Provide the (X, Y) coordinate of the cell's center where the given text is located.  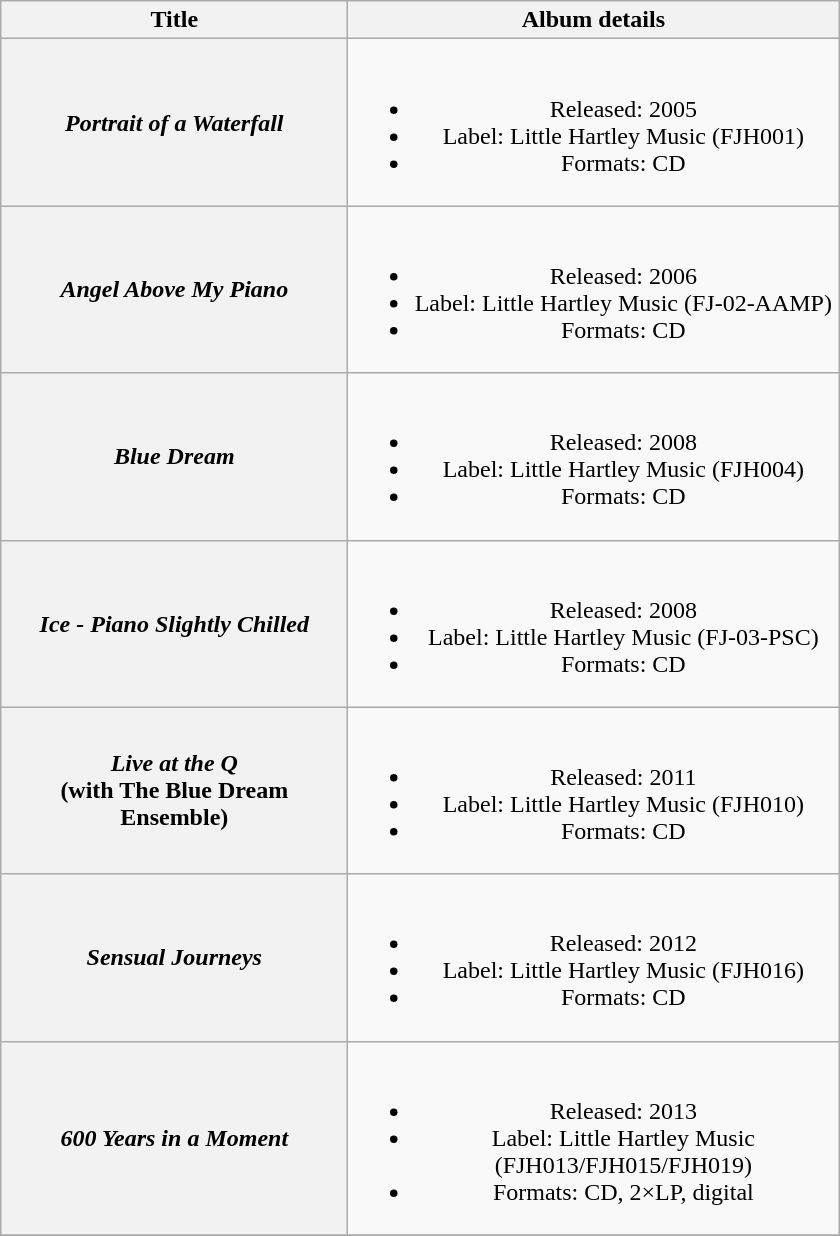
Released: 2008Label: Little Hartley Music (FJ-03-PSC)Formats: CD (594, 624)
Angel Above My Piano (174, 290)
Title (174, 20)
Released: 2008Label: Little Hartley Music (FJH004)Formats: CD (594, 456)
Released: 2013Label: Little Hartley Music (FJH013/FJH015/FJH019)Formats: CD, 2×LP, digital (594, 1138)
Portrait of a Waterfall (174, 122)
Ice - Piano Slightly Chilled (174, 624)
Released: 2005Label: Little Hartley Music (FJH001)Formats: CD (594, 122)
Released: 2011Label: Little Hartley Music (FJH010)Formats: CD (594, 790)
Sensual Journeys (174, 958)
600 Years in a Moment (174, 1138)
Live at the Q (with The Blue Dream Ensemble) (174, 790)
Released: 2006Label: Little Hartley Music (FJ-02-AAMP)Formats: CD (594, 290)
Released: 2012Label: Little Hartley Music (FJH016)Formats: CD (594, 958)
Blue Dream (174, 456)
Album details (594, 20)
